Identify which cell holds the provided text, then report its (X, Y) central coordinate. 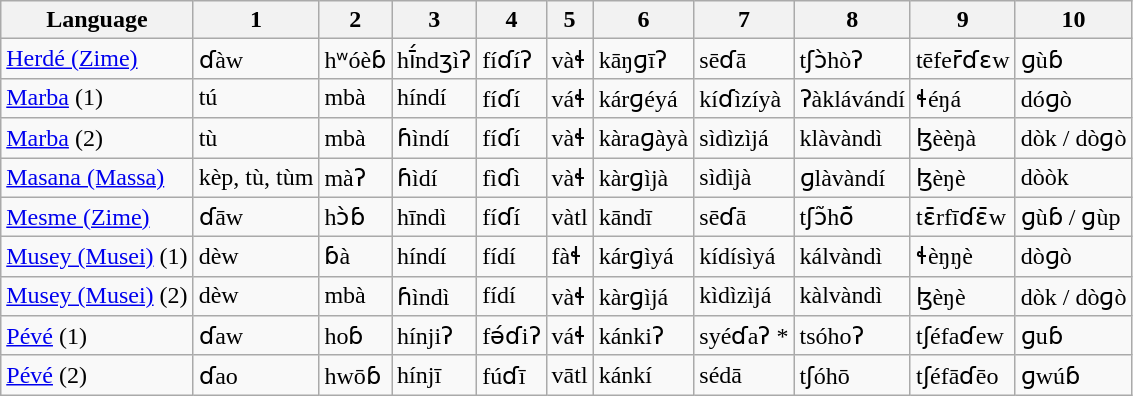
ɬèŋŋè (962, 257)
hʷóèɓ (356, 59)
ʔàklávándí (852, 98)
fìɗì (512, 178)
Marba (2) (97, 138)
vātl (570, 375)
ɓà (356, 257)
7 (744, 20)
kídísìyá (744, 257)
kàraɡàyà (644, 138)
ɗàw (256, 59)
tʃɔ̃hō̃ (852, 217)
dòòk (1074, 178)
sìdìjà (744, 178)
hɔ̀ɓ (356, 217)
hoɓ (356, 336)
ɗao (256, 375)
3 (434, 20)
syéɗaʔ * (744, 336)
dòɡò (1074, 257)
9 (962, 20)
tsóhoʔ (852, 336)
tù (256, 138)
tʃéfaɗew (962, 336)
hīndì (434, 217)
kèp, tù, tùm (256, 178)
ɡwúɓ (1074, 375)
6 (644, 20)
ɦìndí (434, 138)
ɡuɓ (1074, 336)
Masana (Massa) (97, 178)
kálvàndì (852, 257)
tɛ̄rfīɗɛ̄w (962, 217)
ɡùɓ / ɡùp (1074, 217)
hínjiʔ (434, 336)
ɡùɓ (1074, 59)
kíɗìzíyà (744, 98)
Herdé (Zime) (97, 59)
fə́ɗiʔ (512, 336)
4 (512, 20)
tʃóhō (852, 375)
tʃɔ̀hòʔ (852, 59)
kāndī (644, 217)
tʃéfāɗēo (962, 375)
ɗāw (256, 217)
màʔ (356, 178)
fàɬ (570, 257)
Musey (Musei) (1) (97, 257)
fíɗíʔ (512, 59)
ɬéŋá (962, 98)
10 (1074, 20)
ɡlàvàndí (852, 178)
tú (256, 98)
kàlvàndì (852, 296)
kánkiʔ (644, 336)
ɮèèŋà (962, 138)
Musey (Musei) (2) (97, 296)
tēfer̄ɗɛw (962, 59)
Language (97, 20)
Pévé (1) (97, 336)
sìdìzìjá (744, 138)
sédā (744, 375)
1 (256, 20)
8 (852, 20)
klàvàndì (852, 138)
Mesme (Zime) (97, 217)
dóɡò (1074, 98)
hínjī (434, 375)
Marba (1) (97, 98)
kánkí (644, 375)
kárɡéyá (644, 98)
ɗaw (256, 336)
kāŋɡīʔ (644, 59)
Pévé (2) (97, 375)
kàrɡìjà (644, 178)
2 (356, 20)
hī́ndʒìʔ (434, 59)
kàrɡìjá (644, 296)
kárɡìyá (644, 257)
fúɗī (512, 375)
kìdìzìjá (744, 296)
ɦìdí (434, 178)
hwōɓ (356, 375)
vàtl (570, 217)
5 (570, 20)
ɦìndì (434, 296)
